Return (X, Y) of the center of cell containing provided text 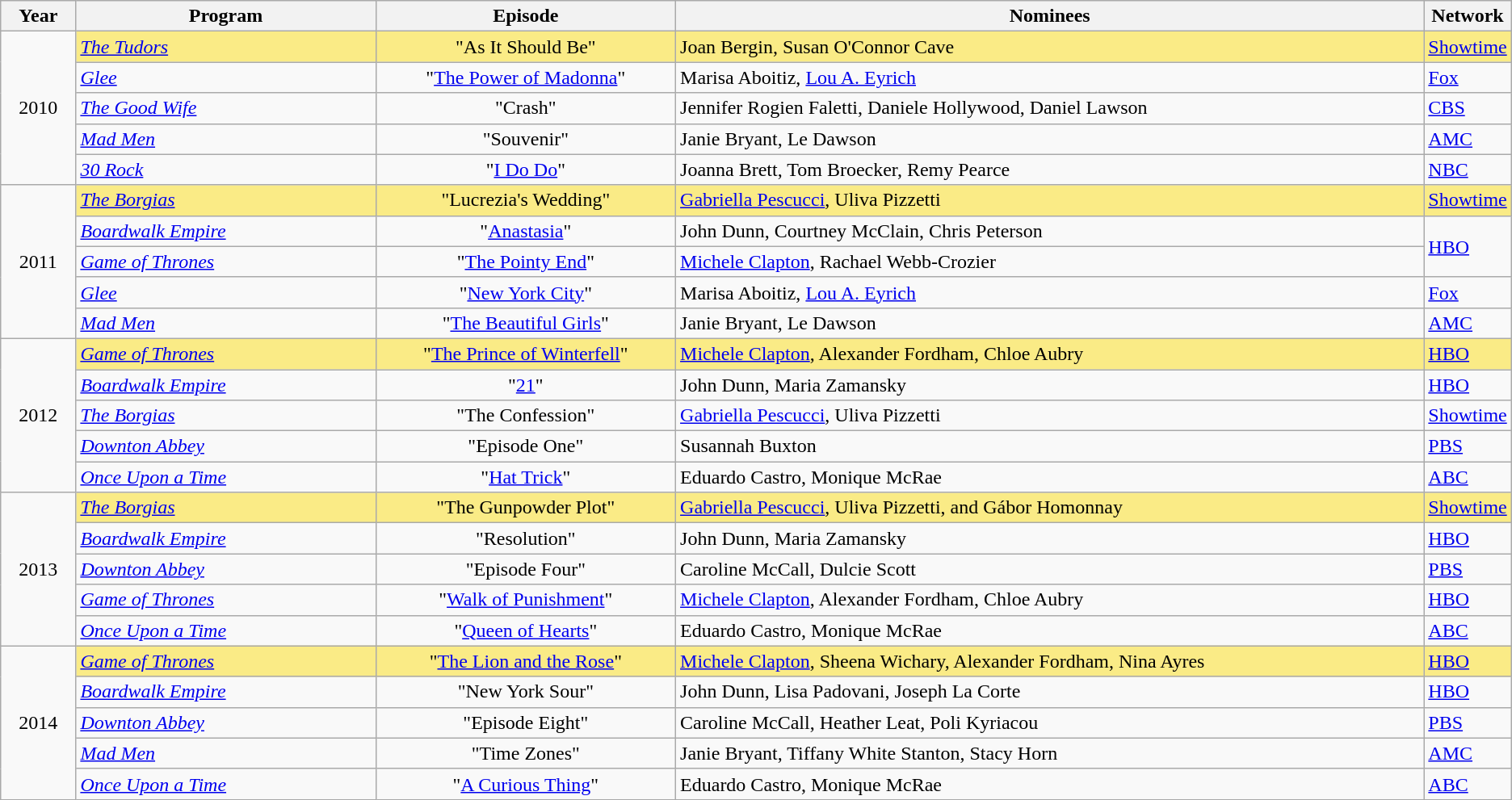
"I Do Do" (525, 170)
Caroline McCall, Dulcie Scott (1050, 569)
"The Beautiful Girls" (525, 323)
The Tudors (226, 47)
Gabriella Pescucci, Uliva Pizzetti, and Gábor Homonnay (1050, 508)
The Good Wife (226, 108)
"The Power of Madonna" (525, 77)
Susannah Buxton (1050, 446)
2012 (39, 415)
Caroline McCall, Heather Leat, Poli Kyriacou (1050, 723)
2011 (39, 262)
"The Prince of Winterfell" (525, 354)
Michele Clapton, Sheena Wichary, Alexander Fordham, Nina Ayres (1050, 661)
"Souvenir" (525, 139)
Michele Clapton, Rachael Webb-Crozier (1050, 262)
"Time Zones" (525, 753)
2014 (39, 723)
Program (226, 16)
Joan Bergin, Susan O'Connor Cave (1050, 47)
2010 (39, 108)
2013 (39, 569)
"Anastasia" (525, 231)
"The Lion and the Rose" (525, 661)
"Queen of Hearts" (525, 630)
Network (1468, 16)
"Hat Trick" (525, 477)
"New York City" (525, 292)
"Resolution" (525, 538)
"Episode Four" (525, 569)
CBS (1468, 108)
"The Gunpowder Plot" (525, 508)
"Lucrezia's Wedding" (525, 200)
John Dunn, Courtney McClain, Chris Peterson (1050, 231)
Joanna Brett, Tom Broecker, Remy Pearce (1050, 170)
Episode (525, 16)
Nominees (1050, 16)
Jennifer Rogien Faletti, Daniele Hollywood, Daniel Lawson (1050, 108)
"The Confession" (525, 416)
"New York Sour" (525, 692)
Janie Bryant, Tiffany White Stanton, Stacy Horn (1050, 753)
"Walk of Punishment" (525, 600)
"Crash" (525, 108)
30 Rock (226, 170)
"Episode One" (525, 446)
NBC (1468, 170)
"21" (525, 385)
"A Curious Thing" (525, 784)
"As It Should Be" (525, 47)
John Dunn, Lisa Padovani, Joseph La Corte (1050, 692)
"Episode Eight" (525, 723)
"The Pointy End" (525, 262)
Year (39, 16)
